For the text-containing cell, return its midpoint in [X, Y] coordinate format. 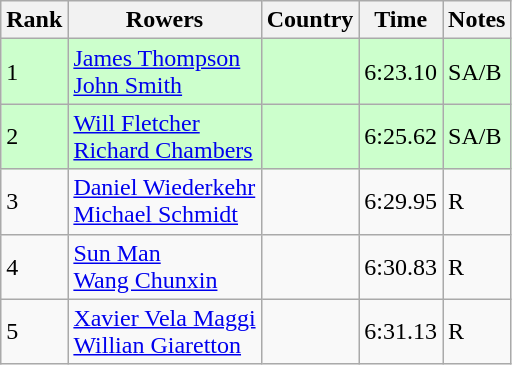
Notes [477, 20]
6:25.62 [401, 136]
James ThompsonJohn Smith [164, 72]
3 [34, 202]
Xavier Vela MaggiWillian Giaretton [164, 332]
5 [34, 332]
6:30.83 [401, 266]
Time [401, 20]
Sun ManWang Chunxin [164, 266]
2 [34, 136]
Country [310, 20]
Rank [34, 20]
6:23.10 [401, 72]
1 [34, 72]
Rowers [164, 20]
4 [34, 266]
Will FletcherRichard Chambers [164, 136]
6:29.95 [401, 202]
Daniel WiederkehrMichael Schmidt [164, 202]
6:31.13 [401, 332]
